From the cell containing the given text, extract its center point as [X, Y] coordinate. 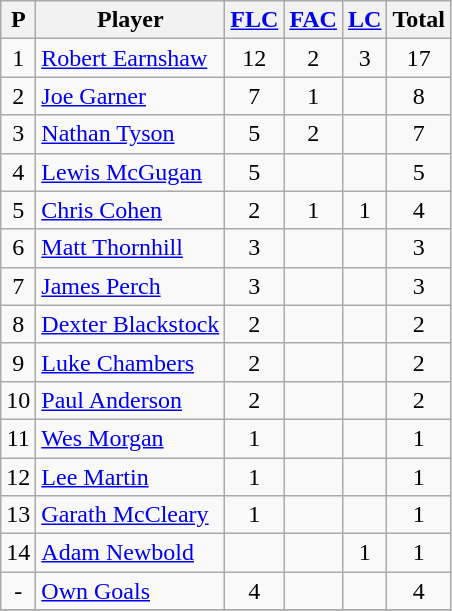
Chris Cohen [130, 210]
Joe Garner [130, 96]
Player [130, 20]
- [18, 591]
FLC [254, 20]
Adam Newbold [130, 553]
James Perch [130, 286]
13 [18, 515]
Dexter Blackstock [130, 324]
Total [419, 20]
Lee Martin [130, 477]
10 [18, 400]
FAC [314, 20]
P [18, 20]
6 [18, 248]
Luke Chambers [130, 362]
Matt Thornhill [130, 248]
Robert Earnshaw [130, 58]
14 [18, 553]
11 [18, 438]
Paul Anderson [130, 400]
9 [18, 362]
Nathan Tyson [130, 134]
17 [419, 58]
Lewis McGugan [130, 172]
Garath McCleary [130, 515]
LC [364, 20]
Own Goals [130, 591]
Wes Morgan [130, 438]
